For the text-containing cell, return its midpoint in (X, Y) coordinate format. 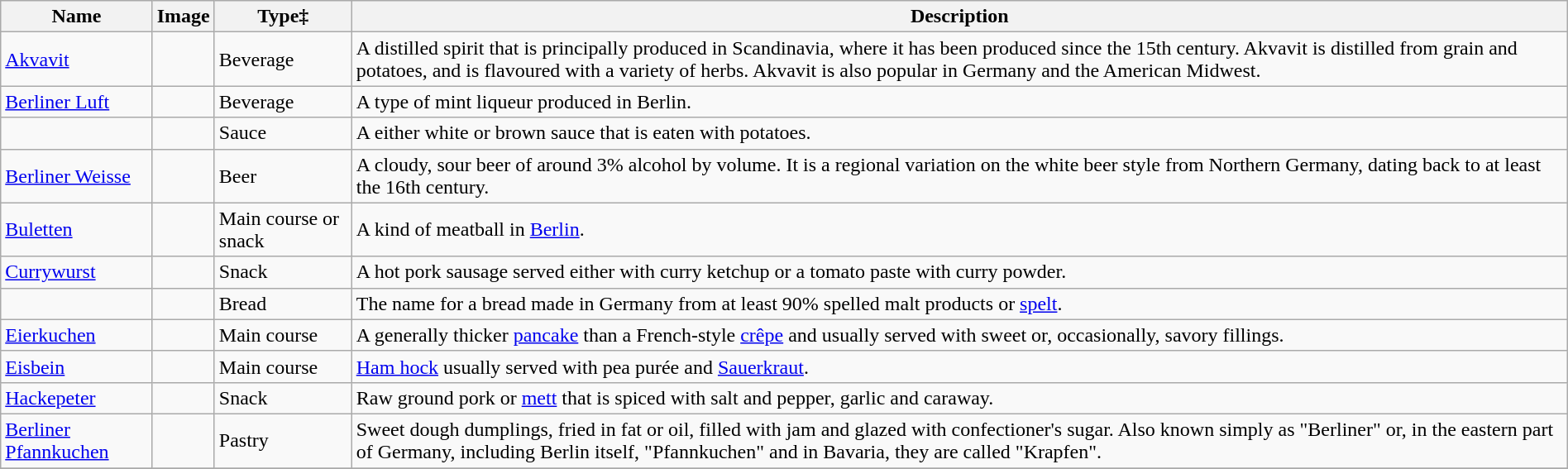
Beer (283, 175)
Eierkuchen (76, 335)
A type of mint liqueur produced in Berlin. (959, 102)
Berliner Weisse (76, 175)
Pastry (283, 440)
Name (76, 17)
A kind of meatball in Berlin. (959, 230)
A hot pork sausage served either with curry ketchup or a tomato paste with curry powder. (959, 272)
The name for a bread made in Germany from at least 90% spelled malt products or spelt. (959, 304)
Hackepeter (76, 398)
A generally thicker pancake than a French-style crêpe and usually served with sweet or, occasionally, savory fillings. (959, 335)
Sauce (283, 133)
Berliner Pfannkuchen (76, 440)
Description (959, 17)
Image (184, 17)
Main course or snack (283, 230)
Eisbein (76, 366)
Akvavit (76, 60)
Berliner Luft (76, 102)
Raw ground pork or mett that is spiced with salt and pepper, garlic and caraway. (959, 398)
Type‡ (283, 17)
A either white or brown sauce that is eaten with potatoes. (959, 133)
Ham hock usually served with pea purée and Sauerkraut. (959, 366)
Currywurst (76, 272)
Bread (283, 304)
Buletten (76, 230)
